Capture the cell that displays the provided text and extract its [X, Y] central coordinate. 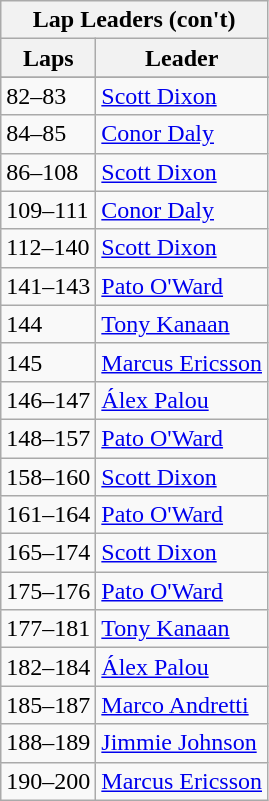
190–200 [48, 781]
Jimmie Johnson [182, 743]
Marco Andretti [182, 705]
82–83 [48, 96]
112–140 [48, 248]
188–189 [48, 743]
86–108 [48, 172]
146–147 [48, 400]
182–184 [48, 667]
109–111 [48, 210]
161–164 [48, 515]
165–174 [48, 553]
Lap Leaders (con't) [134, 20]
185–187 [48, 705]
148–157 [48, 438]
144 [48, 324]
177–181 [48, 629]
Laps [48, 58]
175–176 [48, 591]
84–85 [48, 134]
145 [48, 362]
158–160 [48, 477]
141–143 [48, 286]
Leader [182, 58]
